Identify which cell holds the provided text, then report its (X, Y) central coordinate. 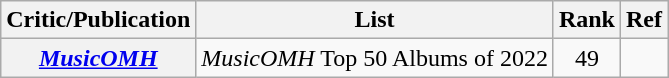
Rank (586, 20)
49 (586, 58)
Critic/Publication (98, 20)
Ref (644, 20)
MusicOMH (98, 58)
MusicOMH Top 50 Albums of 2022 (375, 58)
List (375, 20)
